Output the (x, y) coordinate of the center of the cell containing the given text.  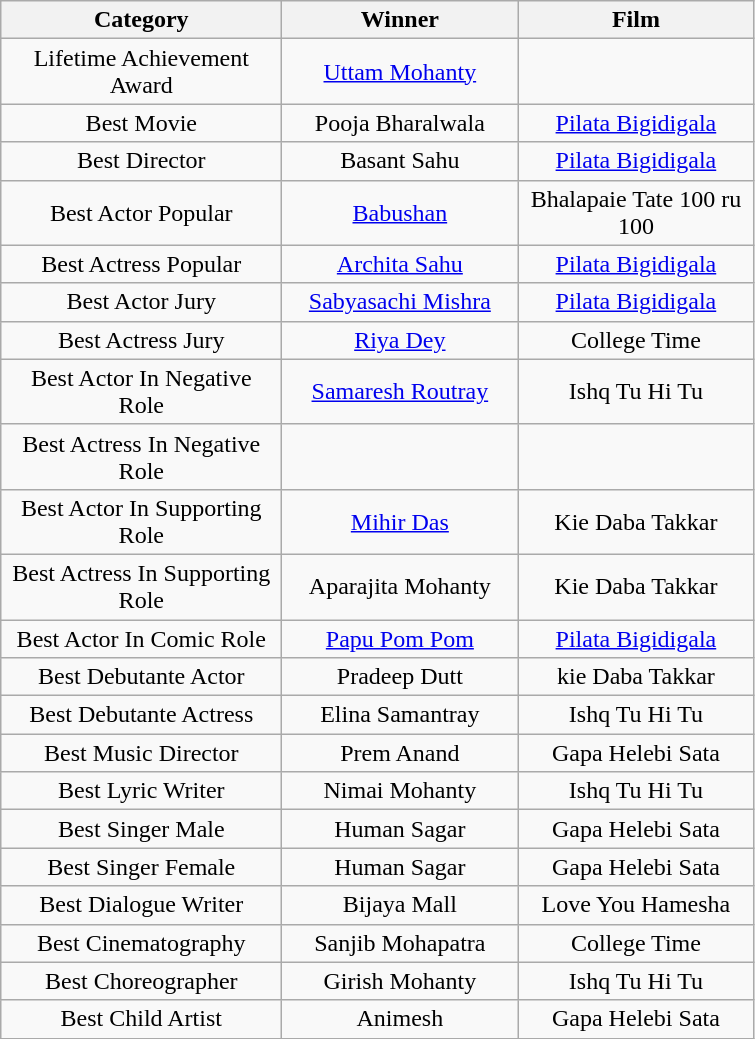
Best Lyric Writer (142, 791)
Best Music Director (142, 753)
Aparajita Mohanty (400, 586)
Best Movie (142, 123)
Babushan (400, 212)
Best Singer Male (142, 829)
Best Actor In Comic Role (142, 639)
Best Singer Female (142, 867)
Best Debutante Actor (142, 677)
Best Actor In Negative Role (142, 392)
Pradeep Dutt (400, 677)
Film (636, 20)
Best Actor Popular (142, 212)
Best Actress In Supporting Role (142, 586)
Pooja Bharalwala (400, 123)
Best Actor Jury (142, 302)
Best Actress Popular (142, 264)
Best Cinematography (142, 943)
Sanjib Mohapatra (400, 943)
Bhalapaie Tate 100 ru 100 (636, 212)
Best Debutante Actress (142, 715)
Best Child Artist (142, 1019)
Category (142, 20)
Bijaya Mall (400, 905)
Nimai Mohanty (400, 791)
Best Director (142, 161)
Best Dialogue Writer (142, 905)
Riya Dey (400, 340)
kie Daba Takkar (636, 677)
Archita Sahu (400, 264)
Best Actor In Supporting Role (142, 522)
Basant Sahu (400, 161)
Mihir Das (400, 522)
Papu Pom Pom (400, 639)
Girish Mohanty (400, 981)
Animesh (400, 1019)
Love You Hamesha (636, 905)
Prem Anand (400, 753)
Sabyasachi Mishra (400, 302)
Best Actress In Negative Role (142, 456)
Winner (400, 20)
Best Actress Jury (142, 340)
Samaresh Routray (400, 392)
Lifetime Achievement Award (142, 72)
Best Choreographer (142, 981)
Elina Samantray (400, 715)
Uttam Mohanty (400, 72)
